Provide the [x, y] coordinate of the cell's center where the given text is located.  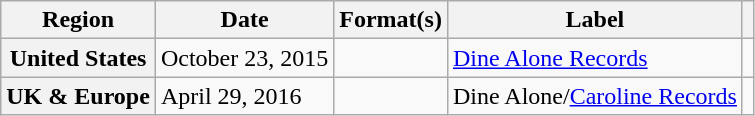
October 23, 2015 [244, 58]
Dine Alone/Caroline Records [594, 96]
Date [244, 20]
United States [78, 58]
UK & Europe [78, 96]
Region [78, 20]
Format(s) [391, 20]
April 29, 2016 [244, 96]
Label [594, 20]
Dine Alone Records [594, 58]
